Scan for the cell matching the given text and deliver its [X, Y] coordinate at center. 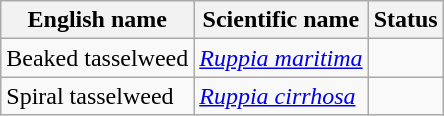
English name [98, 20]
Spiral tasselweed [98, 96]
Ruppia maritima [281, 58]
Scientific name [281, 20]
Ruppia cirrhosa [281, 96]
Beaked tasselweed [98, 58]
Status [406, 20]
